Detect which cell encompasses the target text, then output its [X, Y] center coordinate. 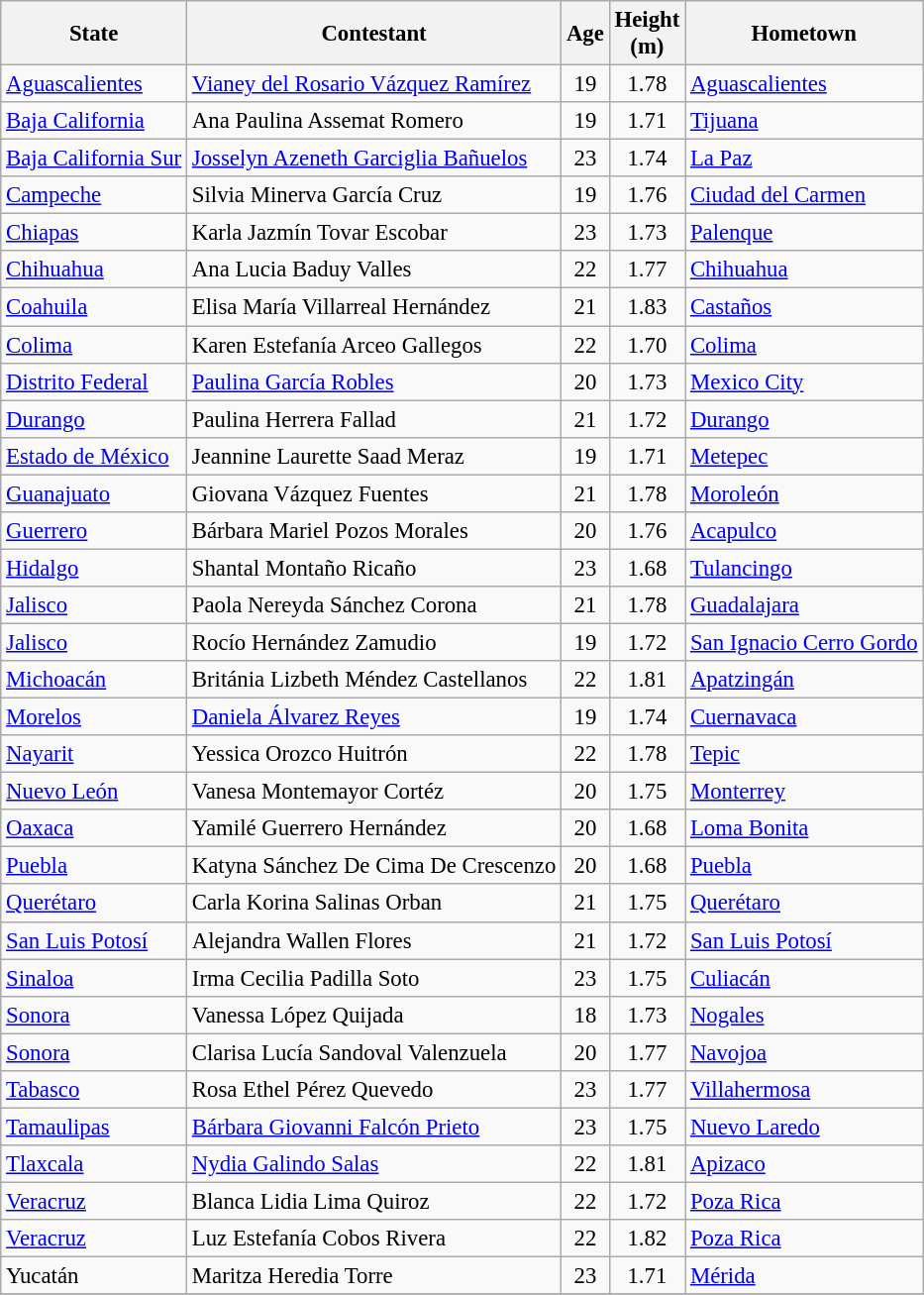
Shantal Montaño Ricaño [374, 568]
Vanesa Montemayor Cortéz [374, 792]
Bárbara Mariel Pozos Morales [374, 531]
Tabasco [94, 1090]
Ana Lucia Baduy Valles [374, 270]
Mérida [804, 1276]
Carla Korina Salinas Orban [374, 904]
Age [586, 34]
Karen Estefanía Arceo Gallegos [374, 345]
Loma Bonita [804, 828]
Michoacán [94, 680]
Nuevo León [94, 792]
Ana Paulina Assemat Romero [374, 121]
Baja California Sur [94, 159]
Guanajuato [94, 493]
Británia Lizbeth Méndez Castellanos [374, 680]
Navojoa [804, 1052]
Ciudad del Carmen [804, 195]
Castaños [804, 307]
Clarisa Lucía Sandoval Valenzuela [374, 1052]
Yessica Orozco Huitrón [374, 754]
Tijuana [804, 121]
Rocío Hernández Zamudio [374, 642]
Hidalgo [94, 568]
San Ignacio Cerro Gordo [804, 642]
1.70 [647, 345]
Elisa María Villarreal Hernández [374, 307]
Nydia Galindo Salas [374, 1164]
Maritza Heredia Torre [374, 1276]
Nogales [804, 1015]
Moroleón [804, 493]
Vanessa López Quijada [374, 1015]
Bárbara Giovanni Falcón Prieto [374, 1127]
Monterrey [804, 792]
La Paz [804, 159]
Alejandra Wallen Flores [374, 940]
Villahermosa [804, 1090]
Rosa Ethel Pérez Quevedo [374, 1090]
Contestant [374, 34]
Oaxaca [94, 828]
Chiapas [94, 233]
Tlaxcala [94, 1164]
Paulina Herrera Fallad [374, 419]
1.82 [647, 1239]
Cuernavaca [804, 717]
Vianey del Rosario Vázquez Ramírez [374, 84]
Paola Nereyda Sánchez Corona [374, 605]
Sinaloa [94, 978]
Yamilé Guerrero Hernández [374, 828]
Hometown [804, 34]
Luz Estefanía Cobos Rivera [374, 1239]
Campeche [94, 195]
Height (m) [647, 34]
Apizaco [804, 1164]
Distrito Federal [94, 381]
18 [586, 1015]
Nuevo Laredo [804, 1127]
State [94, 34]
Paulina García Robles [374, 381]
Metepec [804, 456]
Culiacán [804, 978]
Jeannine Laurette Saad Meraz [374, 456]
Mexico City [804, 381]
Daniela Álvarez Reyes [374, 717]
Tamaulipas [94, 1127]
Coahuila [94, 307]
Morelos [94, 717]
Irma Cecilia Padilla Soto [374, 978]
Guerrero [94, 531]
Palenque [804, 233]
Katyna Sánchez De Cima De Crescenzo [374, 866]
Estado de México [94, 456]
1.83 [647, 307]
Giovana Vázquez Fuentes [374, 493]
Tepic [804, 754]
Yucatán [94, 1276]
Tulancingo [804, 568]
Baja California [94, 121]
Nayarit [94, 754]
Apatzingán [804, 680]
Acapulco [804, 531]
Karla Jazmín Tovar Escobar [374, 233]
Josselyn Azeneth Garciglia Bañuelos [374, 159]
Silvia Minerva García Cruz [374, 195]
Guadalajara [804, 605]
Blanca Lidia Lima Quiroz [374, 1201]
